From the cell containing the given text, extract its center point as [X, Y] coordinate. 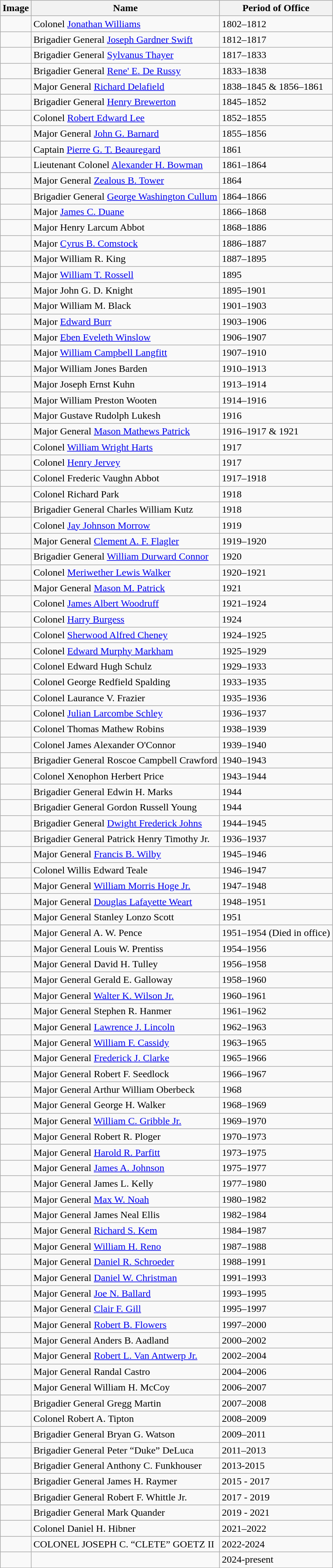
1960–1961 [276, 996]
Colonel Laurance V. Frazier [126, 698]
Major General William C. Gribble Jr. [126, 1121]
1982–1984 [276, 1215]
Major General Frederick J. Clarke [126, 1058]
Brigadier General George Washington Cullum [126, 196]
Major General Arthur William Oberbeck [126, 1090]
Major General Lawrence J. Lincoln [126, 1027]
Major General Stanley Lonzo Scott [126, 917]
Major William Preston Wooten [126, 400]
Brigadier General Joseph Gardner Swift [126, 40]
Colonel William Wright Harts [126, 447]
1944–1945 [276, 823]
Brigadier General Gordon Russell Young [126, 807]
1968 [276, 1090]
Colonel Julian Larcombe Schley [126, 714]
Colonel Daniel H. Hibner [126, 1528]
2009–2011 [276, 1434]
1940–1943 [276, 761]
Major General Richard S. Kem [126, 1231]
1901–1903 [276, 306]
Major Eben Eveleth Winslow [126, 337]
Major General Clement A. F. Flagler [126, 541]
1962–1963 [276, 1027]
1961–1962 [276, 1011]
1914–1916 [276, 400]
Colonel Thomas Mathew Robins [126, 729]
1868–1886 [276, 228]
Colonel Edward Murphy Markham [126, 651]
1947–1948 [276, 886]
Brigadier General Gregg Martin [126, 1403]
Brigadier General James H. Raymer [126, 1482]
Colonel Henry Jervey [126, 463]
Captain Pierre G. T. Beauregard [126, 149]
1861–1864 [276, 165]
Colonel Robert Edward Lee [126, 118]
Major Gustave Rudolph Lukesh [126, 415]
Major General Robert B. Flowers [126, 1325]
1895 [276, 275]
1921 [276, 588]
1969–1970 [276, 1121]
1948–1951 [276, 901]
1987–1988 [276, 1246]
1951–1954 (Died in office) [276, 933]
1938–1939 [276, 729]
1895–1901 [276, 290]
1939–1940 [276, 745]
1916–1917 & 1921 [276, 431]
1903–1906 [276, 322]
Major General Anders B. Aadland [126, 1340]
1929–1933 [276, 666]
1852–1855 [276, 118]
Major General William F. Cassidy [126, 1043]
1924 [276, 619]
Major William M. Black [126, 306]
1970–1973 [276, 1136]
Major William Jones Barden [126, 369]
1861 [276, 149]
Major John G. D. Knight [126, 290]
1943–1944 [276, 776]
Colonel Richard Park [126, 494]
Brigadier General Bryan G. Watson [126, 1434]
2011–2013 [276, 1450]
1993–1995 [276, 1293]
1977–1980 [276, 1183]
1980–1982 [276, 1199]
Major General James L. Kelly [126, 1183]
Lieutenant Colonel Alexander H. Bowman [126, 165]
2007–2008 [276, 1403]
1966–1967 [276, 1074]
Major General William Morris Hoge Jr. [126, 886]
1935–1936 [276, 698]
Colonel Frederic Vaughn Abbot [126, 478]
Image [16, 8]
1838–1845 & 1856–1861 [276, 86]
1920 [276, 557]
Major General Harold R. Parfitt [126, 1152]
1968–1969 [276, 1105]
1866–1868 [276, 212]
Major General Gerald E. Galloway [126, 980]
1956–1958 [276, 964]
Major General William H. Reno [126, 1246]
2024-present [276, 1560]
2006–2007 [276, 1387]
1864–1866 [276, 196]
Major General George H. Walker [126, 1105]
1951 [276, 917]
Colonel Sherwood Alfred Cheney [126, 635]
Brigadier General Henry Brewerton [126, 102]
1855–1856 [276, 133]
Major General Robert L. Van Antwerp Jr. [126, 1356]
1973–1975 [276, 1152]
1965–1966 [276, 1058]
Major General A. W. Pence [126, 933]
2019 - 2021 [276, 1513]
2004–2006 [276, 1372]
1913–1914 [276, 384]
Brigadier General Anthony C. Funkhouser [126, 1466]
Colonel Willis Edward Teale [126, 870]
Brigadier General Peter “Duke” DeLuca [126, 1450]
Brigadier General Patrick Henry Timothy Jr. [126, 839]
Major Cyrus B. Comstock [126, 243]
1886–1887 [276, 243]
2002–2004 [276, 1356]
Major Henry Larcum Abbot [126, 228]
Brigadier General Edwin H. Marks [126, 792]
Major General Robert R. Ploger [126, 1136]
Major General Daniel W. Christman [126, 1278]
1946–1947 [276, 870]
1906–1907 [276, 337]
1919 [276, 525]
Colonel Harry Burgess [126, 619]
1907–1910 [276, 353]
1910–1913 [276, 369]
2022-2024 [276, 1544]
Major General Mason Mathews Patrick [126, 431]
Major Joseph Ernst Kuhn [126, 384]
Major General Mason M. Patrick [126, 588]
2015 - 2017 [276, 1482]
Major General Louis W. Prentiss [126, 948]
Major William R. King [126, 259]
2008–2009 [276, 1419]
Colonel Edward Hugh Schulz [126, 666]
Colonel Jay Johnson Morrow [126, 525]
Major General Clair F. Gill [126, 1309]
Major General Stephen R. Hanmer [126, 1011]
Period of Office [276, 8]
1991–1993 [276, 1278]
2013-2015 [276, 1466]
1812–1817 [276, 40]
2017 - 2019 [276, 1497]
1924–1925 [276, 635]
2021–2022 [276, 1528]
Colonel James Albert Woodruff [126, 604]
Colonel Jonathan Williams [126, 24]
1963–1965 [276, 1043]
Major General Daniel R. Schroeder [126, 1262]
Brigadier General Robert F. Whittle Jr. [126, 1497]
Major General Max W. Noah [126, 1199]
Major General Walter K. Wilson Jr. [126, 996]
Brigadier General Charles William Kutz [126, 510]
1916 [276, 415]
Major Edward Burr [126, 322]
Name [126, 8]
Major General Zealous B. Tower [126, 180]
Major General Randal Castro [126, 1372]
1864 [276, 180]
Major James C. Duane [126, 212]
Colonel Robert A. Tipton [126, 1419]
Major General John G. Barnard [126, 133]
Major General Douglas Lafayette Weart [126, 901]
1917–1918 [276, 478]
1995–1997 [276, 1309]
1920–1921 [276, 572]
Brigadier General Dwight Frederick Johns [126, 823]
Major General James A. Johnson [126, 1168]
1984–1987 [276, 1231]
1945–1946 [276, 854]
Colonel James Alexander O'Connor [126, 745]
1802–1812 [276, 24]
Brigadier General Rene' E. De Russy [126, 71]
1833–1838 [276, 71]
1975–1977 [276, 1168]
Colonel Xenophon Herbert Price [126, 776]
1988–1991 [276, 1262]
COLONEL JOSEPH C. “CLETE” GOETZ II [126, 1544]
Colonel Meriwether Lewis Walker [126, 572]
Major General Francis B. Wilby [126, 854]
Brigadier General William Durward Connor [126, 557]
Major General David H. Tulley [126, 964]
1933–1935 [276, 682]
1919–1920 [276, 541]
Colonel George Redfield Spalding [126, 682]
Major William T. Rossell [126, 275]
Major William Campbell Langfitt [126, 353]
Major General Richard Delafield [126, 86]
Brigadier General Sylvanus Thayer [126, 55]
Brigadier General Mark Quander [126, 1513]
Major General Joe N. Ballard [126, 1293]
1954–1956 [276, 948]
1925–1929 [276, 651]
1958–1960 [276, 980]
Major General William H. McCoy [126, 1387]
2000–2002 [276, 1340]
1817–1833 [276, 55]
1845–1852 [276, 102]
Major General James Neal Ellis [126, 1215]
Brigadier General Roscoe Campbell Crawford [126, 761]
1887–1895 [276, 259]
Major General Robert F. Seedlock [126, 1074]
1997–2000 [276, 1325]
1921–1924 [276, 604]
